Find where the given text appears and provide that cell's center as [x, y] coordinate. 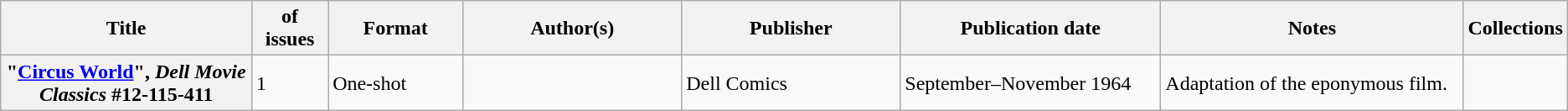
Title [126, 29]
September–November 1964 [1030, 82]
Publication date [1030, 29]
Dell Comics [791, 82]
"Circus World", Dell Movie Classics #12-115-411 [126, 82]
Format [395, 29]
Notes [1312, 29]
Publisher [791, 29]
One-shot [395, 82]
Author(s) [573, 29]
of issues [290, 29]
Collections [1515, 29]
1 [290, 82]
Adaptation of the eponymous film. [1312, 82]
